Return the (x, y) coordinate for the center point of the cell that contains the specified text.  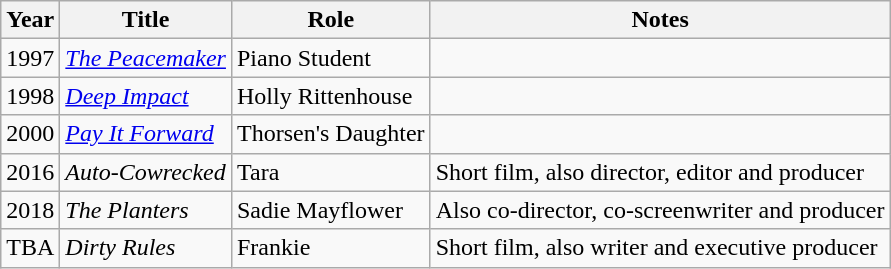
Holly Rittenhouse (330, 96)
Piano Student (330, 58)
1998 (30, 96)
Role (330, 20)
Title (146, 20)
TBA (30, 248)
Frankie (330, 248)
The Planters (146, 210)
Also co-director, co-screenwriter and producer (660, 210)
Dirty Rules (146, 248)
Year (30, 20)
Short film, also writer and executive producer (660, 248)
1997 (30, 58)
2016 (30, 172)
The Peacemaker (146, 58)
Sadie Mayflower (330, 210)
Auto-Cowrecked (146, 172)
2000 (30, 134)
2018 (30, 210)
Tara (330, 172)
Notes (660, 20)
Short film, also director, editor and producer (660, 172)
Deep Impact (146, 96)
Thorsen's Daughter (330, 134)
Pay It Forward (146, 134)
